Scan for the cell matching the given text and deliver its (X, Y) coordinate at center. 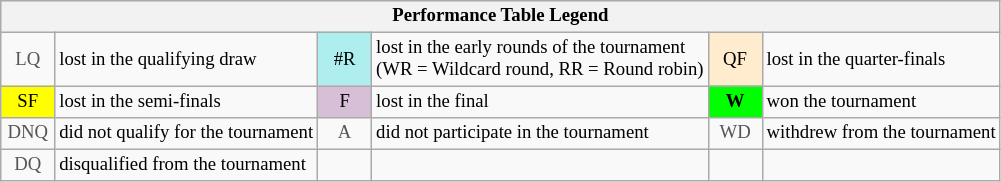
DQ (28, 166)
lost in the semi-finals (186, 102)
F (345, 102)
did not qualify for the tournament (186, 134)
did not participate in the tournament (540, 134)
SF (28, 102)
lost in the early rounds of the tournament(WR = Wildcard round, RR = Round robin) (540, 60)
#R (345, 60)
lost in the final (540, 102)
A (345, 134)
lost in the quarter-finals (881, 60)
QF (735, 60)
disqualified from the tournament (186, 166)
LQ (28, 60)
withdrew from the tournament (881, 134)
lost in the qualifying draw (186, 60)
DNQ (28, 134)
Performance Table Legend (500, 16)
W (735, 102)
WD (735, 134)
won the tournament (881, 102)
